Provide the [X, Y] coordinate of the cell's center where the given text is located.  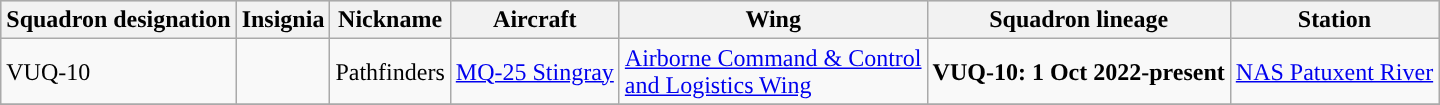
MQ-25 Stingray [534, 72]
VUQ-10: 1 Oct 2022-present [1078, 72]
Squadron designation [118, 20]
VUQ-10 [118, 72]
Squadron lineage [1078, 20]
Pathfinders [390, 72]
Aircraft [534, 20]
Airborne Command & Controland Logistics Wing [773, 72]
Station [1334, 20]
NAS Patuxent River [1334, 72]
Nickname [390, 20]
Wing [773, 20]
Insignia [283, 20]
